Find where the given text appears and provide that cell's center as [X, Y] coordinate. 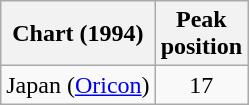
Peakposition [201, 34]
17 [201, 85]
Chart (1994) [78, 34]
Japan (Oricon) [78, 85]
